Scan for the cell matching the given text and deliver its (x, y) coordinate at center. 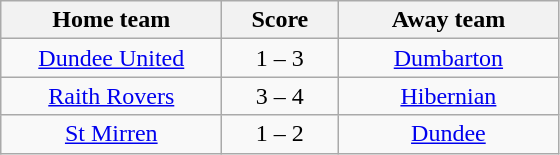
1 – 2 (280, 134)
Dumbarton (448, 58)
3 – 4 (280, 96)
Home team (112, 20)
Score (280, 20)
Raith Rovers (112, 96)
Hibernian (448, 96)
Dundee United (112, 58)
St Mirren (112, 134)
1 – 3 (280, 58)
Away team (448, 20)
Dundee (448, 134)
